Provide the [x, y] coordinate of the cell's center where the given text is located.  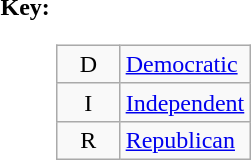
D [89, 64]
I [89, 102]
R [89, 140]
Republican [185, 140]
Democratic [185, 64]
Independent [185, 102]
